Return the (x, y) coordinate for the center point of the cell that contains the specified text.  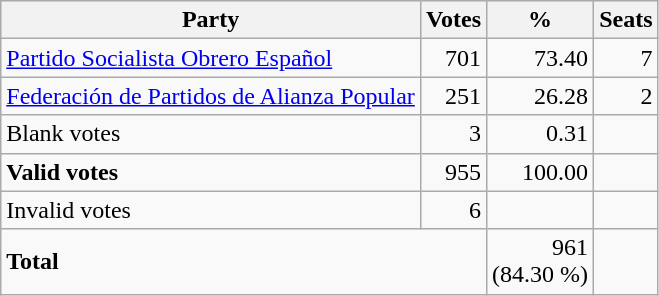
0.31 (540, 134)
2 (626, 96)
Blank votes (211, 134)
955 (453, 172)
73.40 (540, 58)
Invalid votes (211, 210)
251 (453, 96)
961(84.30 %) (540, 262)
26.28 (540, 96)
7 (626, 58)
100.00 (540, 172)
Valid votes (211, 172)
Party (211, 20)
Seats (626, 20)
701 (453, 58)
6 (453, 210)
Partido Socialista Obrero Español (211, 58)
Federación de Partidos de Alianza Popular (211, 96)
Votes (453, 20)
% (540, 20)
3 (453, 134)
Total (244, 262)
